Provide the [X, Y] coordinate of the cell's center where the given text is located.  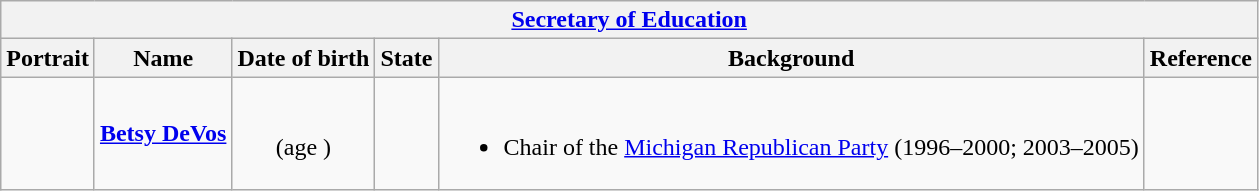
(age ) [304, 134]
Portrait [48, 58]
Background [791, 58]
Secretary of Education [630, 20]
State [406, 58]
Date of birth [304, 58]
Reference [1200, 58]
Chair of the Michigan Republican Party (1996–2000; 2003–2005) [791, 134]
Betsy DeVos [163, 134]
Name [163, 58]
